Pinpoint the cell where the given text exists, returning its (X, Y) midpoint coordinate. 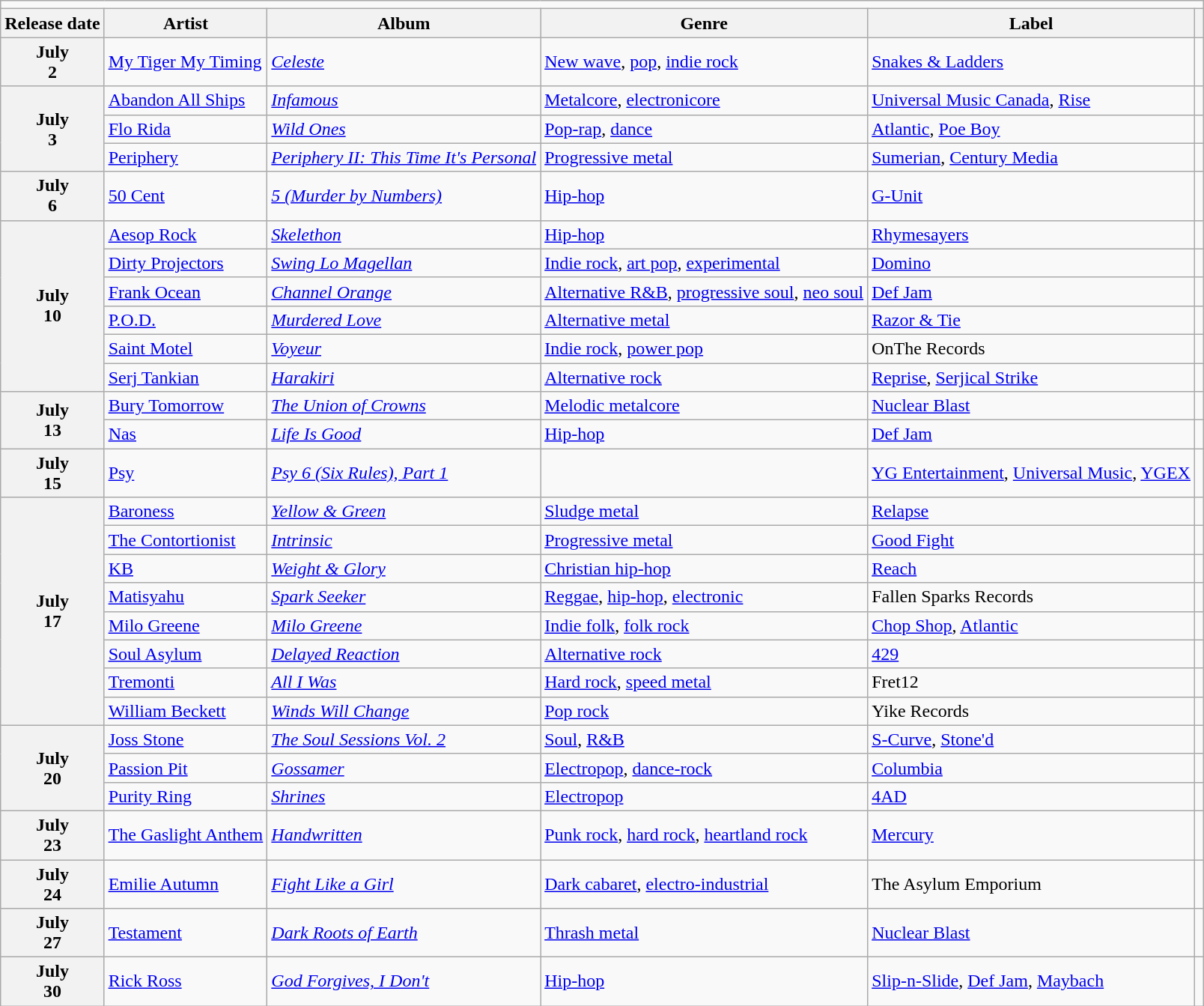
July10 (52, 306)
Atlantic, Poe Boy (1032, 129)
Yellow & Green (404, 512)
Soul, R&B (704, 739)
Snakes & Ladders (1032, 61)
Electropop (704, 796)
The Contortionist (186, 540)
The Soul Sessions Vol. 2 (404, 739)
Punk rock, hard rock, heartland rock (704, 834)
Psy (186, 473)
July27 (52, 933)
July24 (52, 884)
Life Is Good (404, 434)
July17 (52, 611)
Good Fight (1032, 540)
July6 (52, 196)
Reggae, hip-hop, electronic (704, 597)
July23 (52, 834)
Saint Motel (186, 348)
Psy 6 (Six Rules), Part 1 (404, 473)
July15 (52, 473)
Rhymesayers (1032, 234)
Dark Roots of Earth (404, 933)
Gossamer (404, 768)
July3 (52, 129)
Celeste (404, 61)
Pop rock (704, 711)
Relapse (1032, 512)
Metalcore, electronicore (704, 100)
Tremonti (186, 682)
Indie rock, power pop (704, 348)
Frank Ocean (186, 291)
4AD (1032, 796)
Fallen Sparks Records (1032, 597)
Indie rock, art pop, experimental (704, 263)
Fret12 (1032, 682)
The Union of Crowns (404, 406)
Matisyahu (186, 597)
My Tiger My Timing (186, 61)
429 (1032, 654)
William Beckett (186, 711)
KB (186, 569)
OnThe Records (1032, 348)
Dirty Projectors (186, 263)
Periphery (186, 157)
Nas (186, 434)
Murdered Love (404, 320)
Bury Tomorrow (186, 406)
Thrash metal (704, 933)
Label (1032, 23)
Alternative R&B, progressive soul, neo soul (704, 291)
Periphery II: This Time It's Personal (404, 157)
Harakiri (404, 377)
5 (Murder by Numbers) (404, 196)
Passion Pit (186, 768)
Hard rock, speed metal (704, 682)
Universal Music Canada, Rise (1032, 100)
July13 (52, 420)
Baroness (186, 512)
Fight Like a Girl (404, 884)
Voyeur (404, 348)
Reach (1032, 569)
Joss Stone (186, 739)
Delayed Reaction (404, 654)
Aesop Rock (186, 234)
Weight & Glory (404, 569)
Genre (704, 23)
Skelethon (404, 234)
Soul Asylum (186, 654)
YG Entertainment, Universal Music, YGEX (1032, 473)
S-Curve, Stone'd (1032, 739)
Chop Shop, Atlantic (1032, 625)
Flo Rida (186, 129)
All I Was (404, 682)
Yike Records (1032, 711)
Spark Seeker (404, 597)
Release date (52, 23)
Pop-rap, dance (704, 129)
Domino (1032, 263)
Winds Will Change (404, 711)
Shrines (404, 796)
Indie folk, folk rock (704, 625)
Reprise, Serjical Strike (1032, 377)
Mercury (1032, 834)
Testament (186, 933)
Dark cabaret, electro-industrial (704, 884)
Columbia (1032, 768)
Electropop, dance-rock (704, 768)
Sludge metal (704, 512)
Handwritten (404, 834)
July20 (52, 768)
Wild Ones (404, 129)
Channel Orange (404, 291)
Sumerian, Century Media (1032, 157)
Artist (186, 23)
Christian hip-hop (704, 569)
The Asylum Emporium (1032, 884)
G-Unit (1032, 196)
Emilie Autumn (186, 884)
Slip-n-Slide, Def Jam, Maybach (1032, 981)
Alternative metal (704, 320)
God Forgives, I Don't (404, 981)
The Gaslight Anthem (186, 834)
New wave, pop, indie rock (704, 61)
July30 (52, 981)
Melodic metalcore (704, 406)
Purity Ring (186, 796)
Razor & Tie (1032, 320)
P.O.D. (186, 320)
July2 (52, 61)
Album (404, 23)
Rick Ross (186, 981)
Serj Tankian (186, 377)
Swing Lo Magellan (404, 263)
Infamous (404, 100)
Intrinsic (404, 540)
Abandon All Ships (186, 100)
50 Cent (186, 196)
